Pinpoint the cell where the given text exists, returning its (x, y) midpoint coordinate. 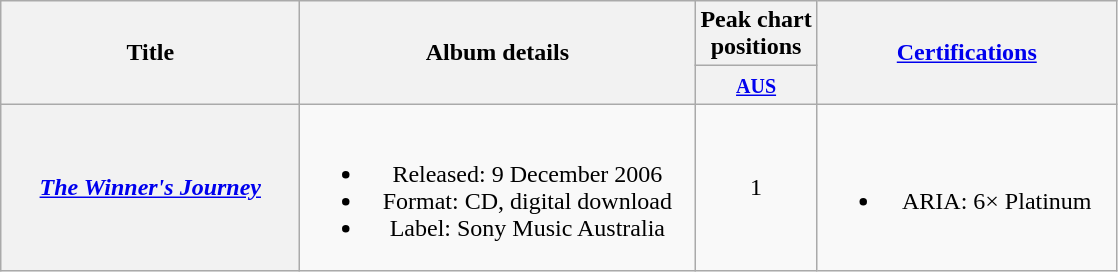
AUS (756, 85)
The Winner's Journey (150, 188)
1 (756, 188)
Peak chartpositions (756, 34)
Released: 9 December 2006Format: CD, digital downloadLabel: Sony Music Australia (498, 188)
Title (150, 52)
Certifications (966, 52)
Album details (498, 52)
ARIA: 6× Platinum (966, 188)
